Extract the [X, Y] coordinate from the center of the cell holding the provided text.  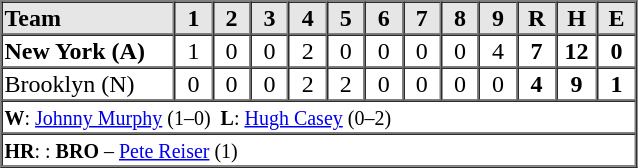
5 [346, 18]
8 [460, 18]
W: Johnny Murphy (1–0) L: Hugh Casey (0–2) [319, 116]
New York (A) [88, 50]
Team [88, 18]
Brooklyn (N) [88, 84]
E [616, 18]
3 [270, 18]
HR: : BRO – Pete Reiser (1) [319, 150]
12 [576, 50]
R [536, 18]
6 [384, 18]
H [576, 18]
